Locate the cell with the specified text and output its (x, y) center coordinate. 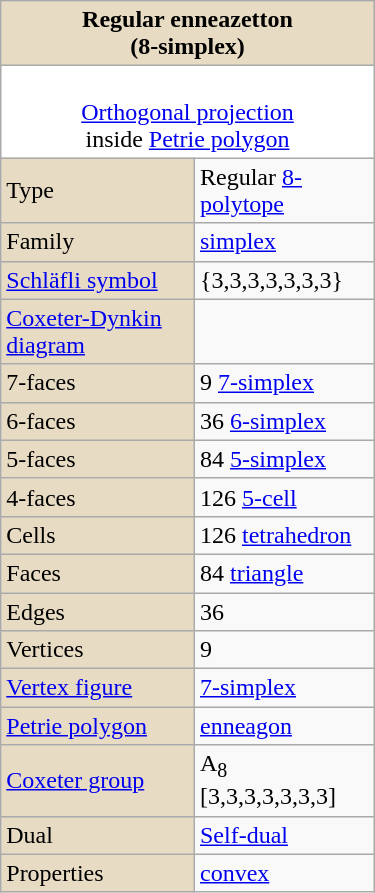
Regular enneazetton(8-simplex) (188, 34)
enneagon (284, 726)
Faces (98, 573)
Family (98, 242)
5-faces (98, 459)
Coxeter group (98, 780)
36 6-simplex (284, 421)
Cells (98, 535)
Schläfli symbol (98, 280)
Petrie polygon (98, 726)
4-faces (98, 497)
Vertex figure (98, 688)
Self-dual (284, 835)
84 triangle (284, 573)
126 tetrahedron (284, 535)
Coxeter-Dynkin diagram (98, 332)
7-faces (98, 383)
6-faces (98, 421)
simplex (284, 242)
A8 [3,3,3,3,3,3,3] (284, 780)
Vertices (98, 650)
Orthogonal projectioninside Petrie polygon (188, 112)
Type (98, 190)
36 (284, 611)
Edges (98, 611)
126 5-cell (284, 497)
Properties (98, 873)
9 7-simplex (284, 383)
84 5-simplex (284, 459)
7-simplex (284, 688)
{3,3,3,3,3,3,3} (284, 280)
Dual (98, 835)
Regular 8-polytope (284, 190)
9 (284, 650)
convex (284, 873)
